Scan for the cell matching the given text and deliver its (x, y) coordinate at center. 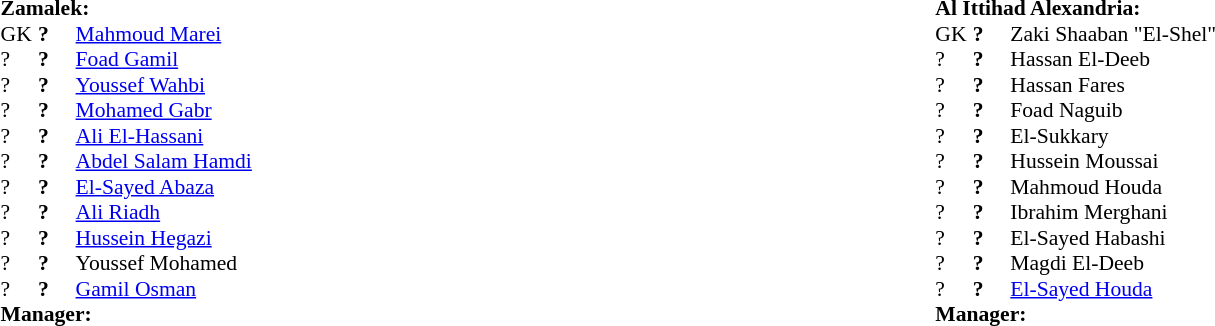
Youssef Wahbi (164, 85)
Mohamed Gabr (164, 111)
El-Sayed Abaza (164, 187)
Youssef Mohamed (164, 263)
Gamil Osman (164, 289)
Ali El-Hassani (164, 136)
Hussein Hegazi (164, 238)
Ali Riadh (164, 213)
Mahmoud Marei (164, 34)
Abdel Salam Hamdi (164, 161)
Foad Gamil (164, 59)
